Locate the cell with the specified text and output its (X, Y) center coordinate. 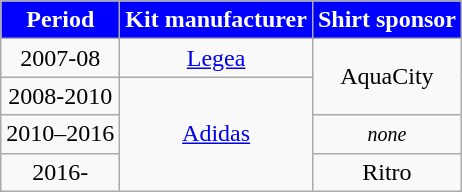
Adidas (216, 134)
Shirt sponsor (386, 20)
2010–2016 (60, 134)
2007-08 (60, 58)
Legea (216, 58)
none (386, 134)
Period (60, 20)
Ritro (386, 172)
2016- (60, 172)
AquaCity (386, 77)
Kit manufacturer (216, 20)
2008-2010 (60, 96)
